Detect which cell encompasses the target text, then output its (x, y) center coordinate. 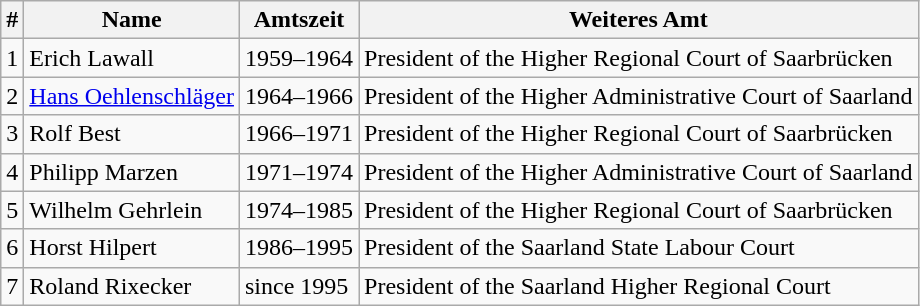
1986–1995 (298, 248)
Erich Lawall (132, 58)
1971–1974 (298, 172)
Rolf Best (132, 134)
President of the Saarland Higher Regional Court (639, 286)
7 (12, 286)
President of the Saarland State Labour Court (639, 248)
Amtszeit (298, 20)
since 1995 (298, 286)
5 (12, 210)
1966–1971 (298, 134)
1 (12, 58)
Wilhelm Gehrlein (132, 210)
4 (12, 172)
Hans Oehlenschläger (132, 96)
3 (12, 134)
1974–1985 (298, 210)
Weiteres Amt (639, 20)
Philipp Marzen (132, 172)
2 (12, 96)
Roland Rixecker (132, 286)
Name (132, 20)
Horst Hilpert (132, 248)
# (12, 20)
1959–1964 (298, 58)
6 (12, 248)
1964–1966 (298, 96)
